Return [x, y] of the center of cell containing provided text 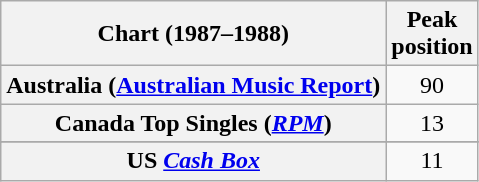
13 [432, 123]
Australia (Australian Music Report) [194, 85]
Peakposition [432, 34]
US Cash Box [194, 161]
90 [432, 85]
Canada Top Singles (RPM) [194, 123]
11 [432, 161]
Chart (1987–1988) [194, 34]
